Return (X, Y) of the center of cell containing provided text 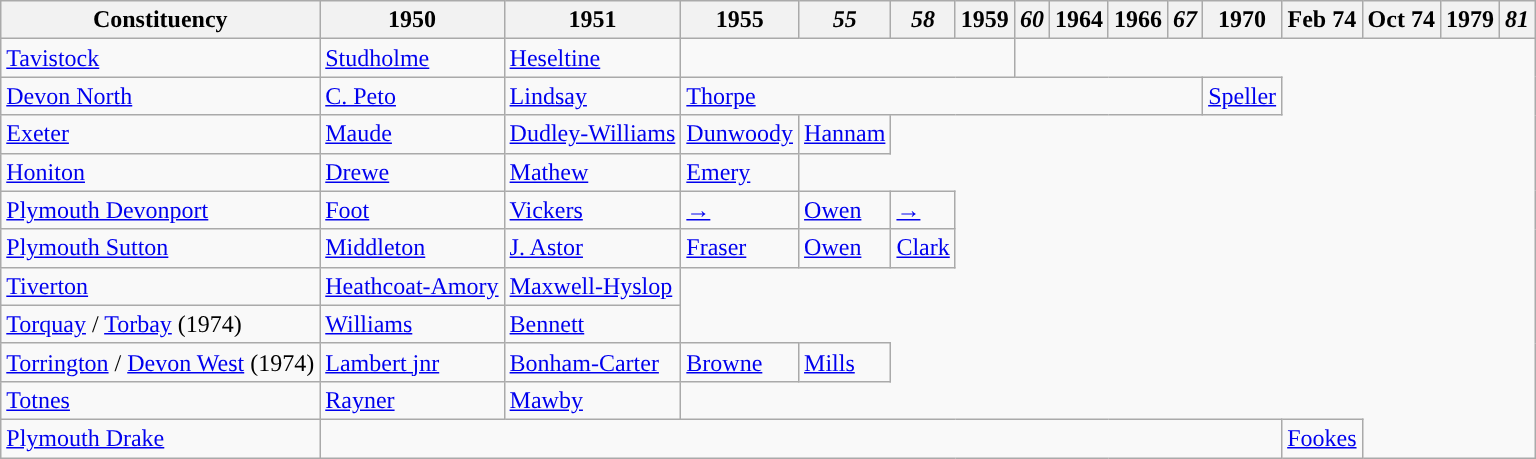
Rayner (412, 400)
Middleton (412, 248)
60 (1032, 20)
Dunwoody (740, 134)
Devon North (160, 96)
Constituency (160, 20)
Vickers (592, 210)
Tiverton (160, 286)
Speller (1242, 96)
Mawby (592, 400)
Bonham-Carter (592, 362)
Tavistock (160, 58)
Bennett (592, 324)
Mathew (592, 172)
1970 (1242, 20)
Foot (412, 210)
Mills (845, 362)
Maude (412, 134)
1951 (592, 20)
Oct 74 (1401, 20)
Plymouth Sutton (160, 248)
Exeter (160, 134)
Drewe (412, 172)
Fraser (740, 248)
58 (923, 20)
Heseltine (592, 58)
Heathcoat-Amory (412, 286)
Williams (412, 324)
J. Astor (592, 248)
1964 (1078, 20)
55 (845, 20)
Emery (740, 172)
Totnes (160, 400)
Thorpe (942, 96)
Studholme (412, 58)
Honiton (160, 172)
Feb 74 (1322, 20)
Torrington / Devon West (1974) (160, 362)
Maxwell-Hyslop (592, 286)
Clark (923, 248)
1966 (1138, 20)
Browne (740, 362)
1950 (412, 20)
C. Peto (412, 96)
1959 (984, 20)
67 (1186, 20)
81 (1518, 20)
Fookes (1322, 438)
Torquay / Torbay (1974) (160, 324)
Hannam (845, 134)
Dudley-Williams (592, 134)
Plymouth Devonport (160, 210)
Lambert jnr (412, 362)
1955 (740, 20)
1979 (1470, 20)
Plymouth Drake (160, 438)
Lindsay (592, 96)
